Find where the given text appears and provide that cell's center as [X, Y] coordinate. 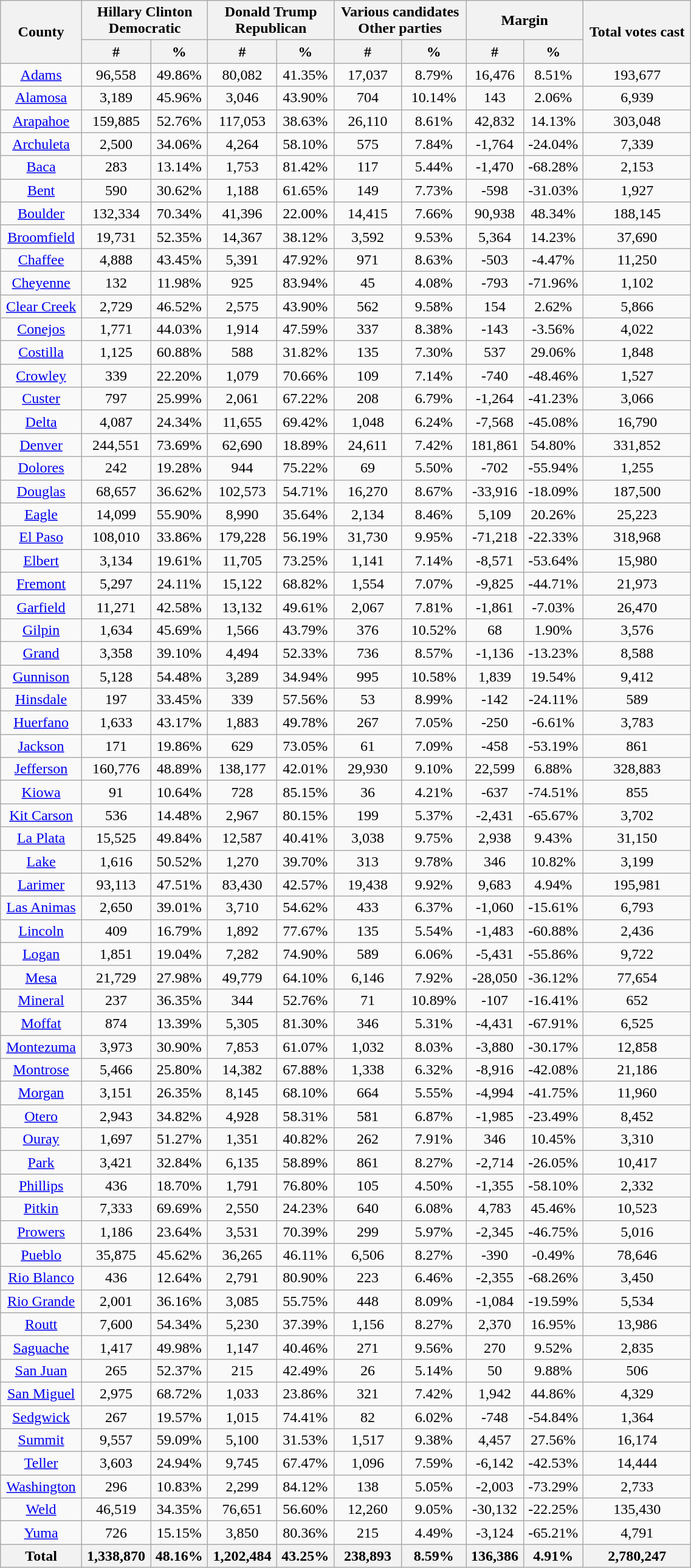
Rio Grande [41, 1301]
34.35% [179, 1510]
5,534 [637, 1301]
80.36% [305, 1533]
7.81% [434, 607]
-71.96% [553, 283]
664 [367, 1093]
132,334 [115, 213]
-53.64% [553, 561]
-44.71% [553, 584]
2,134 [367, 514]
3,134 [115, 561]
10.89% [434, 1000]
187,500 [637, 491]
296 [115, 1487]
5,016 [637, 1232]
590 [115, 190]
Mesa [41, 977]
7,339 [637, 144]
7.59% [434, 1463]
77,654 [637, 977]
61 [367, 746]
Mineral [41, 1000]
4.08% [434, 283]
8.03% [434, 1046]
58.89% [305, 1162]
24.34% [179, 422]
Chaffee [41, 260]
321 [367, 1394]
3,199 [637, 862]
Larimer [41, 885]
995 [367, 677]
299 [367, 1232]
10.64% [179, 792]
10,417 [637, 1162]
54.62% [305, 908]
-41.75% [553, 1093]
3,421 [115, 1162]
81.42% [305, 167]
Jackson [41, 746]
7.92% [434, 977]
Total [41, 1556]
237 [115, 1000]
Total votes cast [637, 32]
35.64% [305, 514]
50 [495, 1370]
7,282 [242, 954]
855 [637, 792]
318,968 [637, 537]
9.88% [553, 1370]
1,048 [367, 422]
4,783 [495, 1209]
18.70% [179, 1186]
-4,431 [495, 1023]
5,866 [637, 306]
-503 [495, 260]
8.57% [434, 653]
2,938 [495, 838]
8.67% [434, 491]
-637 [495, 792]
53 [367, 700]
5,230 [242, 1324]
16,476 [495, 75]
262 [367, 1139]
-71,218 [495, 537]
San Miguel [41, 1394]
81.30% [305, 1023]
5.97% [434, 1232]
154 [495, 306]
36.35% [179, 1000]
588 [242, 353]
5,128 [115, 677]
27.56% [553, 1440]
195,981 [637, 885]
-1,084 [495, 1301]
3,151 [115, 1093]
Denver [41, 445]
6.32% [434, 1070]
4,022 [637, 330]
34.06% [179, 144]
26 [367, 1370]
70.66% [305, 376]
409 [115, 931]
1,616 [115, 862]
-26.05% [553, 1162]
23.64% [179, 1232]
43.79% [305, 630]
6.02% [434, 1417]
6,135 [242, 1162]
27.98% [179, 977]
19.61% [179, 561]
68.72% [179, 1394]
49.78% [305, 723]
9.78% [434, 862]
138,177 [242, 769]
80.90% [305, 1278]
-7,568 [495, 422]
6,939 [637, 98]
2,650 [115, 908]
-1,470 [495, 167]
19.57% [179, 1417]
1,839 [495, 677]
41.35% [305, 75]
171 [115, 746]
9.92% [434, 885]
3,576 [637, 630]
188,145 [637, 213]
11,250 [637, 260]
10.58% [434, 677]
9.56% [434, 1347]
3,592 [367, 237]
105 [367, 1186]
35,875 [115, 1255]
37.39% [305, 1324]
4,264 [242, 144]
640 [367, 1209]
-22.25% [553, 1510]
-31.03% [553, 190]
-4.47% [553, 260]
7,853 [242, 1046]
2.06% [553, 98]
Elbert [41, 561]
1,338,870 [115, 1556]
3,038 [367, 838]
5.44% [434, 167]
42.49% [305, 1370]
-60.88% [553, 931]
73.69% [179, 445]
-23.49% [553, 1116]
6.06% [434, 954]
24.94% [179, 1463]
37,690 [637, 237]
135,430 [637, 1510]
30.90% [179, 1046]
22.20% [179, 376]
3,046 [242, 98]
Alamosa [41, 98]
8.79% [434, 75]
14,415 [367, 213]
42.57% [305, 885]
179,228 [242, 537]
Park [41, 1162]
2,436 [637, 931]
16,790 [637, 422]
1,032 [367, 1046]
944 [242, 468]
57.56% [305, 700]
Pueblo [41, 1255]
4.91% [553, 1556]
Delta [41, 422]
971 [367, 260]
42.01% [305, 769]
Sedgwick [41, 1417]
46,519 [115, 1510]
-24.11% [553, 700]
40.82% [305, 1139]
1,892 [242, 931]
-143 [495, 330]
1,125 [115, 353]
14.13% [553, 121]
14,382 [242, 1070]
159,885 [115, 121]
-68.28% [553, 167]
-74.51% [553, 792]
337 [367, 330]
5.54% [434, 931]
10,523 [637, 1209]
7.66% [434, 213]
46.11% [305, 1255]
-58.10% [553, 1186]
31,150 [637, 838]
5.31% [434, 1023]
1,883 [242, 723]
-54.84% [553, 1417]
-1,060 [495, 908]
19,438 [367, 885]
14,444 [637, 1463]
1,851 [115, 954]
Las Animas [41, 908]
-53.19% [553, 746]
5.55% [434, 1093]
76.80% [305, 1186]
2,729 [115, 306]
-48.46% [553, 376]
36.16% [179, 1301]
7.73% [434, 190]
Montezuma [41, 1046]
11,705 [242, 561]
15,980 [637, 561]
9.52% [553, 1347]
2,791 [242, 1278]
Adams [41, 75]
-28,050 [495, 977]
2,332 [637, 1186]
1,338 [367, 1070]
9.38% [434, 1440]
83,430 [242, 885]
2,975 [115, 1394]
283 [115, 167]
19,731 [115, 237]
12,587 [242, 838]
8.63% [434, 260]
271 [367, 1347]
67.22% [305, 399]
Routt [41, 1324]
54.71% [305, 491]
2,835 [637, 1347]
1,156 [367, 1324]
Hillary ClintonDemocratic [145, 21]
143 [495, 98]
34.94% [305, 677]
El Paso [41, 537]
77.67% [305, 931]
3,066 [637, 399]
22,599 [495, 769]
562 [367, 306]
Archuleta [41, 144]
24.23% [305, 1209]
8,145 [242, 1093]
4,494 [242, 653]
78,646 [637, 1255]
Morgan [41, 1093]
9,722 [637, 954]
40.41% [305, 838]
Pitkin [41, 1209]
7.09% [434, 746]
58.10% [305, 144]
48.16% [179, 1556]
-1,985 [495, 1116]
22.00% [305, 213]
-2,714 [495, 1162]
84.12% [305, 1487]
61.07% [305, 1046]
24.11% [179, 584]
Costilla [41, 353]
208 [367, 399]
3,310 [637, 1139]
8.51% [553, 75]
726 [115, 1533]
-73.29% [553, 1487]
Lake [41, 862]
-36.12% [553, 977]
8.59% [434, 1556]
138 [367, 1487]
433 [367, 908]
24,611 [367, 445]
45.69% [179, 630]
68.10% [305, 1093]
55.90% [179, 514]
270 [495, 1347]
136,386 [495, 1556]
1,914 [242, 330]
-748 [495, 1417]
3,085 [242, 1301]
40.46% [305, 1347]
109 [367, 376]
69.69% [179, 1209]
43.25% [305, 1556]
1,753 [242, 167]
58.31% [305, 1116]
47.59% [305, 330]
54.80% [553, 445]
6.08% [434, 1209]
11,271 [115, 607]
197 [115, 700]
74.41% [305, 1417]
-702 [495, 468]
14,367 [242, 237]
29,930 [367, 769]
38.12% [305, 237]
Donald TrumpRepublican [271, 21]
5,466 [115, 1070]
46.52% [179, 306]
2,500 [115, 144]
1,202,484 [242, 1556]
Hinsdale [41, 700]
69.42% [305, 422]
-45.08% [553, 422]
4,087 [115, 422]
4.49% [434, 1533]
7.05% [434, 723]
36 [367, 792]
5,364 [495, 237]
62,690 [242, 445]
5,391 [242, 260]
-740 [495, 376]
San Juan [41, 1370]
-65.21% [553, 1533]
9,745 [242, 1463]
652 [637, 1000]
3,289 [242, 677]
49.86% [179, 75]
5.14% [434, 1370]
-142 [495, 700]
68,657 [115, 491]
-19.59% [553, 1301]
1,188 [242, 190]
-15.61% [553, 908]
-8,916 [495, 1070]
1,079 [242, 376]
1,417 [115, 1347]
537 [495, 353]
736 [367, 653]
38.63% [305, 121]
-6,142 [495, 1463]
16,174 [637, 1440]
Gilpin [41, 630]
2,061 [242, 399]
31.82% [305, 353]
-107 [495, 1000]
5.05% [434, 1487]
925 [242, 283]
1,186 [115, 1232]
26.35% [179, 1093]
21,729 [115, 977]
4,888 [115, 260]
7,600 [115, 1324]
-55.86% [553, 954]
-1,264 [495, 399]
6,146 [367, 977]
12.64% [179, 1278]
9.53% [434, 237]
-55.94% [553, 468]
3,710 [242, 908]
2,370 [495, 1324]
49.61% [305, 607]
80,082 [242, 75]
49,779 [242, 977]
-16.41% [553, 1000]
1,942 [495, 1394]
67.47% [305, 1463]
45.96% [179, 98]
52.33% [305, 653]
1,848 [637, 353]
3,850 [242, 1533]
3,973 [115, 1046]
6.88% [553, 769]
-6.61% [553, 723]
13.39% [179, 1023]
4.94% [553, 885]
Broomfield [41, 237]
20.26% [553, 514]
728 [242, 792]
448 [367, 1301]
8.09% [434, 1301]
-390 [495, 1255]
1,791 [242, 1186]
69 [367, 468]
Clear Creek [41, 306]
2,299 [242, 1487]
39.10% [179, 653]
704 [367, 98]
Conejos [41, 330]
Phillips [41, 1186]
7.07% [434, 584]
244,551 [115, 445]
70.39% [305, 1232]
1,633 [115, 723]
Garfield [41, 607]
85.15% [305, 792]
132 [115, 283]
303,048 [637, 121]
25.80% [179, 1070]
54.48% [179, 677]
12,858 [637, 1046]
-2,345 [495, 1232]
29.06% [553, 353]
-65.67% [553, 815]
Grand [41, 653]
4.50% [434, 1186]
6.24% [434, 422]
-18.09% [553, 491]
Huerfano [41, 723]
7,333 [115, 1209]
4,928 [242, 1116]
52.35% [179, 237]
31.53% [305, 1440]
1,015 [242, 1417]
1,102 [637, 283]
Teller [41, 1463]
Saguache [41, 1347]
73.25% [305, 561]
21,186 [637, 1070]
-3,124 [495, 1533]
265 [115, 1370]
-1,355 [495, 1186]
-13.23% [553, 653]
49.84% [179, 838]
Otero [41, 1116]
61.65% [305, 190]
Various candidatesOther parties [400, 21]
1,033 [242, 1394]
344 [242, 1000]
45.62% [179, 1255]
Montrose [41, 1070]
82 [367, 1417]
6.37% [434, 908]
5,109 [495, 514]
117,053 [242, 121]
1,927 [637, 190]
64.10% [305, 977]
18.89% [305, 445]
6.79% [434, 399]
7.30% [434, 353]
1,255 [637, 468]
96,558 [115, 75]
16.95% [553, 1324]
8,452 [637, 1116]
Margin [525, 21]
16.79% [179, 931]
19.04% [179, 954]
44.03% [179, 330]
242 [115, 468]
313 [367, 862]
6,793 [637, 908]
45.46% [553, 1209]
193,677 [637, 75]
11.98% [179, 283]
Dolores [41, 468]
54.34% [179, 1324]
-793 [495, 283]
-3,880 [495, 1046]
47.92% [305, 260]
45 [367, 283]
1,096 [367, 1463]
102,573 [242, 491]
Baca [41, 167]
-22.33% [553, 537]
13.14% [179, 167]
629 [242, 746]
68.82% [305, 584]
536 [115, 815]
6.87% [434, 1116]
48.89% [179, 769]
71 [367, 1000]
13,986 [637, 1324]
117 [367, 167]
331,852 [637, 445]
5,100 [242, 1440]
43.17% [179, 723]
376 [367, 630]
12,260 [367, 1510]
80.15% [305, 815]
328,883 [637, 769]
9.75% [434, 838]
8.99% [434, 700]
42.58% [179, 607]
21,973 [637, 584]
-5,431 [495, 954]
-41.23% [553, 399]
Kit Carson [41, 815]
-1,861 [495, 607]
93,113 [115, 885]
2,575 [242, 306]
Weld [41, 1510]
-30,132 [495, 1510]
4,791 [637, 1533]
83.94% [305, 283]
Yuma [41, 1533]
8.38% [434, 330]
Jefferson [41, 769]
-2,355 [495, 1278]
51.27% [179, 1139]
2,967 [242, 815]
108,010 [115, 537]
-4,994 [495, 1093]
-67.91% [553, 1023]
7.91% [434, 1139]
34.82% [179, 1116]
-0.49% [553, 1255]
4,457 [495, 1440]
6.46% [434, 1278]
10.52% [434, 630]
6,525 [637, 1023]
70.34% [179, 213]
9,557 [115, 1440]
5.37% [434, 815]
9,412 [637, 677]
Rio Blanco [41, 1278]
73.05% [305, 746]
68 [495, 630]
1,697 [115, 1139]
-8,571 [495, 561]
-1,483 [495, 931]
199 [367, 815]
39.70% [305, 862]
10.83% [179, 1487]
5.50% [434, 468]
County [41, 32]
47.51% [179, 885]
-46.75% [553, 1232]
44.86% [553, 1394]
Logan [41, 954]
16,270 [367, 491]
1,527 [637, 376]
Arapahoe [41, 121]
-42.53% [553, 1463]
2,550 [242, 1209]
2,943 [115, 1116]
-42.08% [553, 1070]
2,001 [115, 1301]
-68.26% [553, 1278]
Prowers [41, 1232]
8,990 [242, 514]
14.23% [553, 237]
1,566 [242, 630]
31,730 [367, 537]
-598 [495, 190]
Washington [41, 1487]
19.54% [553, 677]
7.84% [434, 144]
36,265 [242, 1255]
42,832 [495, 121]
39.01% [179, 908]
1,351 [242, 1139]
26,110 [367, 121]
10.45% [553, 1139]
43.45% [179, 260]
Douglas [41, 491]
4,329 [637, 1394]
9.43% [553, 838]
797 [115, 399]
2,733 [637, 1487]
9.58% [434, 306]
223 [367, 1278]
-9,825 [495, 584]
Gunnison [41, 677]
76,651 [242, 1510]
1,771 [115, 330]
56.60% [305, 1510]
59.09% [179, 1440]
3,531 [242, 1232]
15.15% [179, 1533]
181,861 [495, 445]
-1,136 [495, 653]
1,554 [367, 584]
9.10% [434, 769]
Custer [41, 399]
8.46% [434, 514]
9.05% [434, 1510]
60.88% [179, 353]
56.19% [305, 537]
La Plata [41, 838]
Summit [41, 1440]
17,037 [367, 75]
3,450 [637, 1278]
9,683 [495, 885]
149 [367, 190]
-33,916 [495, 491]
-24.04% [553, 144]
67.88% [305, 1070]
10.14% [434, 98]
36.62% [179, 491]
19.28% [179, 468]
Bent [41, 190]
26,470 [637, 607]
8,588 [637, 653]
6,506 [367, 1255]
Moffat [41, 1023]
19.86% [179, 746]
15,122 [242, 584]
Boulder [41, 213]
75.22% [305, 468]
Lincoln [41, 931]
13,132 [242, 607]
55.75% [305, 1301]
30.62% [179, 190]
-1,764 [495, 144]
1,364 [637, 1417]
9.95% [434, 537]
11,655 [242, 422]
32.84% [179, 1162]
3,603 [115, 1463]
25,223 [637, 514]
33.86% [179, 537]
14.48% [179, 815]
Ouray [41, 1139]
2,780,247 [637, 1556]
Kiowa [41, 792]
Crowley [41, 376]
3,783 [637, 723]
874 [115, 1023]
14,099 [115, 514]
-7.03% [553, 607]
506 [637, 1370]
160,776 [115, 769]
1,270 [242, 862]
1,634 [115, 630]
238,893 [367, 1556]
3,358 [115, 653]
Fremont [41, 584]
15,525 [115, 838]
2,153 [637, 167]
48.34% [553, 213]
-2,003 [495, 1487]
10.82% [553, 862]
3,702 [637, 815]
-3.56% [553, 330]
575 [367, 144]
49.98% [179, 1347]
5,297 [115, 584]
2.62% [553, 306]
-458 [495, 746]
25.99% [179, 399]
33.45% [179, 700]
Eagle [41, 514]
4.21% [434, 792]
Cheyenne [41, 283]
-250 [495, 723]
-2,431 [495, 815]
90,938 [495, 213]
581 [367, 1116]
5,305 [242, 1023]
52.37% [179, 1370]
74.90% [305, 954]
1,141 [367, 561]
11,960 [637, 1093]
50.52% [179, 862]
23.86% [305, 1394]
1,147 [242, 1347]
3,189 [115, 98]
8.61% [434, 121]
2,067 [367, 607]
91 [115, 792]
41,396 [242, 213]
-30.17% [553, 1046]
1.90% [553, 630]
1,517 [367, 1440]
